Locate the cell with the specified text and output its (x, y) center coordinate. 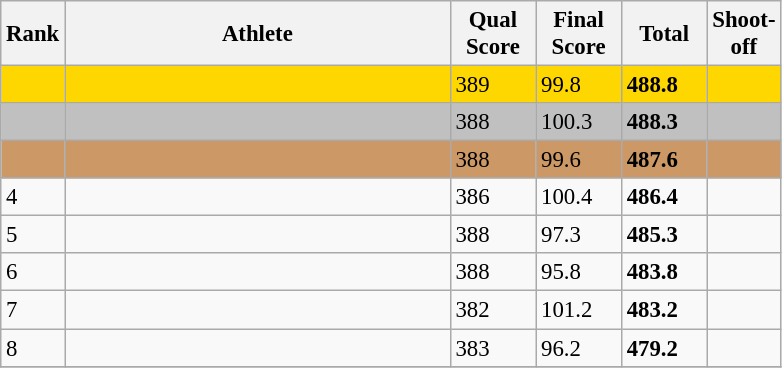
95.8 (579, 273)
99.6 (579, 160)
Rank (33, 34)
382 (493, 310)
Total (664, 34)
485.3 (664, 235)
487.6 (664, 160)
7 (33, 310)
386 (493, 197)
Final Score (579, 34)
486.4 (664, 197)
6 (33, 273)
99.8 (579, 85)
383 (493, 348)
Qual Score (493, 34)
483.2 (664, 310)
4 (33, 197)
479.2 (664, 348)
8 (33, 348)
488.3 (664, 122)
100.4 (579, 197)
101.2 (579, 310)
Athlete (258, 34)
483.8 (664, 273)
96.2 (579, 348)
Shoot-off (744, 34)
389 (493, 85)
5 (33, 235)
97.3 (579, 235)
488.8 (664, 85)
100.3 (579, 122)
